Provide the [x, y] coordinate of the cell's center where the given text is located.  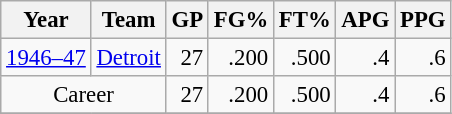
FG% [240, 20]
PPG [423, 20]
Detroit [128, 58]
Team [128, 20]
Career [84, 95]
APG [366, 20]
1946–47 [46, 58]
FT% [304, 20]
GP [187, 20]
Year [46, 20]
